Locate the cell with the specified text and output its [X, Y] center coordinate. 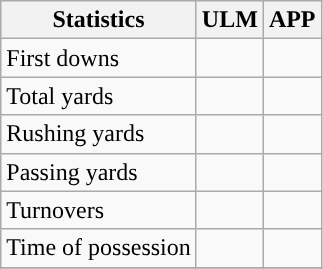
Passing yards [99, 172]
Turnovers [99, 210]
Rushing yards [99, 134]
APP [292, 20]
First downs [99, 58]
Time of possession [99, 248]
Total yards [99, 96]
ULM [230, 20]
Statistics [99, 20]
